For the text-containing cell, return its midpoint in [X, Y] coordinate format. 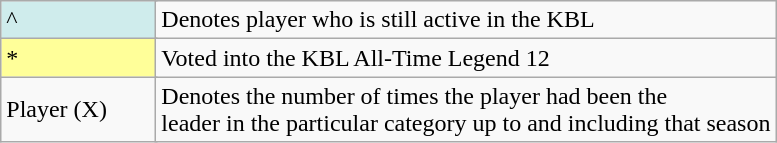
Voted into the KBL All-Time Legend 12 [466, 58]
* [78, 58]
^ [78, 20]
Denotes player who is still active in the KBL [466, 20]
Player (X) [78, 110]
Denotes the number of times the player had been theleader in the particular category up to and including that season [466, 110]
